From the cell containing the given text, extract its center point as (X, Y) coordinate. 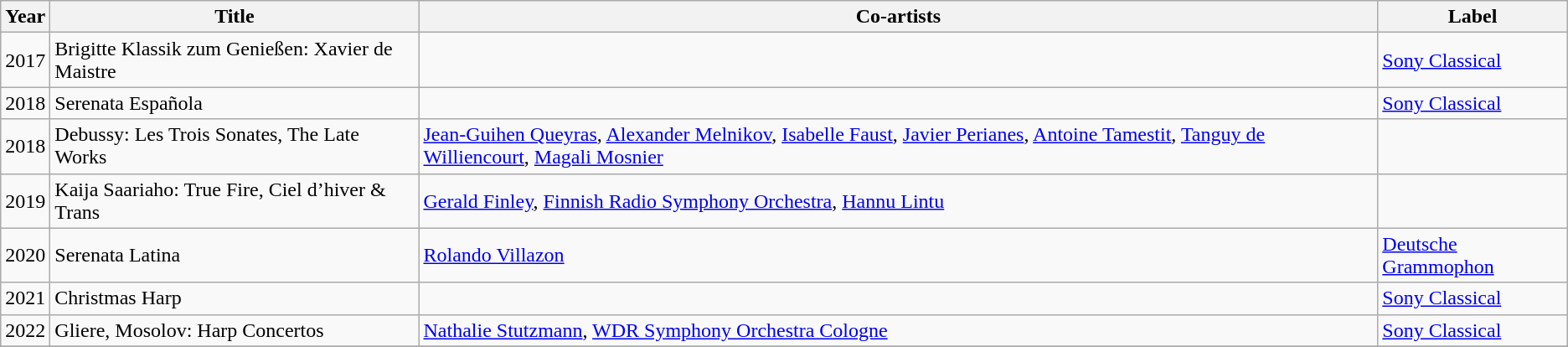
Kaija Saariaho: True Fire, Ciel d’hiver & Trans (235, 201)
Debussy: Les Trois Sonates, The Late Works (235, 146)
Serenata Española (235, 103)
Gliere, Mosolov: Harp Concertos (235, 330)
2019 (25, 201)
Co-artists (898, 17)
Serenata Latina (235, 255)
Year (25, 17)
Gerald Finley, Finnish Radio Symphony Orchestra, Hannu Lintu (898, 201)
2017 (25, 60)
Nathalie Stutzmann, WDR Symphony Orchestra Cologne (898, 330)
Christmas Harp (235, 298)
2021 (25, 298)
Jean-Guihen Queyras, Alexander Melnikov, Isabelle Faust, Javier Perianes, Antoine Tamestit, Tanguy de Williencourt, Magali Mosnier (898, 146)
Label (1473, 17)
2022 (25, 330)
2020 (25, 255)
Brigitte Klassik zum Genießen: Xavier de Maistre (235, 60)
Title (235, 17)
Rolando Villazon (898, 255)
Deutsche Grammophon (1473, 255)
